Detect which cell encompasses the target text, then output its (x, y) center coordinate. 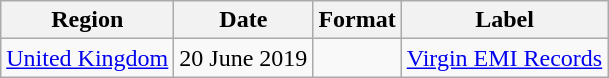
Label (504, 20)
Format (357, 20)
Date (244, 20)
United Kingdom (88, 58)
Region (88, 20)
20 June 2019 (244, 58)
Virgin EMI Records (504, 58)
